Return [x, y] of the center of cell containing provided text 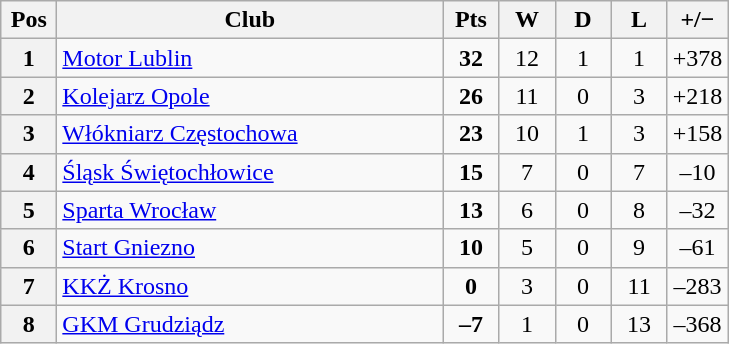
+378 [698, 58]
2 [29, 96]
+218 [698, 96]
32 [471, 58]
–7 [471, 324]
15 [471, 172]
–32 [698, 210]
–368 [698, 324]
Kolejarz Opole [250, 96]
Włókniarz Częstochowa [250, 134]
W [527, 20]
4 [29, 172]
KKŻ Krosno [250, 286]
+158 [698, 134]
9 [639, 248]
Pts [471, 20]
Motor Lublin [250, 58]
–61 [698, 248]
26 [471, 96]
–283 [698, 286]
23 [471, 134]
Pos [29, 20]
Club [250, 20]
+/− [698, 20]
Śląsk Świętochłowice [250, 172]
D [583, 20]
12 [527, 58]
Start Gniezno [250, 248]
Sparta Wrocław [250, 210]
–10 [698, 172]
GKM Grudziądz [250, 324]
L [639, 20]
